From the cell containing the given text, extract its center point as [X, Y] coordinate. 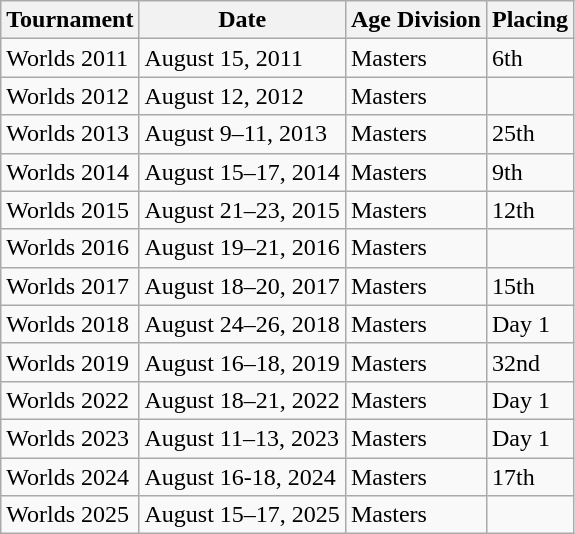
Worlds 2017 [70, 286]
12th [530, 210]
Worlds 2023 [70, 438]
August 19–21, 2016 [242, 248]
August 21–23, 2015 [242, 210]
32nd [530, 362]
17th [530, 477]
August 18–20, 2017 [242, 286]
Worlds 2016 [70, 248]
August 16–18, 2019 [242, 362]
Worlds 2012 [70, 96]
Worlds 2022 [70, 400]
Worlds 2024 [70, 477]
Placing [530, 20]
August 15–17, 2025 [242, 515]
Worlds 2014 [70, 172]
Worlds 2011 [70, 58]
August 15–17, 2014 [242, 172]
Worlds 2019 [70, 362]
August 24–26, 2018 [242, 324]
25th [530, 134]
9th [530, 172]
15th [530, 286]
August 9–11, 2013 [242, 134]
August 12, 2012 [242, 96]
August 16-18, 2024 [242, 477]
Worlds 2015 [70, 210]
Worlds 2025 [70, 515]
August 11–13, 2023 [242, 438]
Tournament [70, 20]
Worlds 2013 [70, 134]
August 18–21, 2022 [242, 400]
Worlds 2018 [70, 324]
6th [530, 58]
August 15, 2011 [242, 58]
Age Division [416, 20]
Date [242, 20]
